For the text-containing cell, return its midpoint in (X, Y) coordinate format. 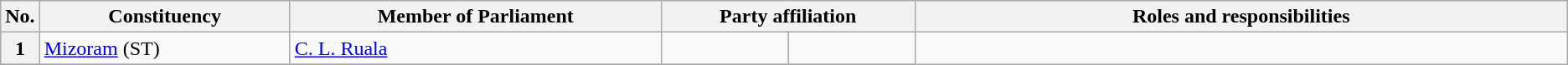
Mizoram (ST) (164, 48)
Constituency (164, 17)
No. (20, 17)
Roles and responsibilities (1241, 17)
Party affiliation (787, 17)
C. L. Ruala (476, 48)
1 (20, 48)
Member of Parliament (476, 17)
